Provide the [X, Y] coordinate of the cell's center where the given text is located.  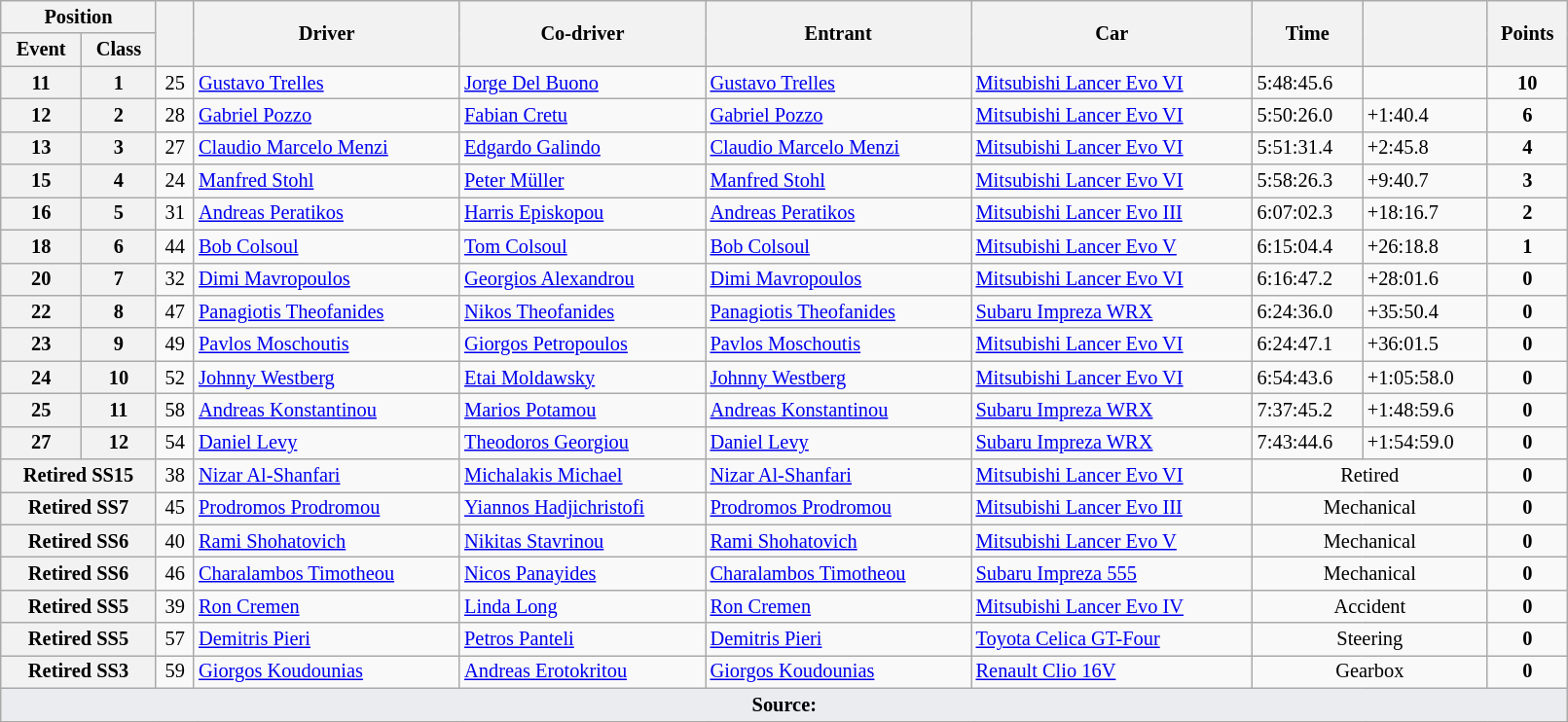
20 [41, 279]
46 [175, 573]
Driver [327, 33]
6:16:47.2 [1308, 279]
Points [1528, 33]
5:51:31.4 [1308, 148]
Accident [1370, 606]
+28:01.6 [1425, 279]
Andreas Erotokritou [582, 671]
Subaru Impreza 555 [1112, 573]
Mitsubishi Lancer Evo IV [1112, 606]
+35:50.4 [1425, 311]
7:37:45.2 [1308, 410]
Nikitas Stavrinou [582, 541]
Petros Panteli [582, 639]
6:24:36.0 [1308, 311]
40 [175, 541]
Class [119, 50]
13 [41, 148]
45 [175, 508]
Car [1112, 33]
5:48:45.6 [1308, 83]
Retired [1370, 476]
22 [41, 311]
7 [119, 279]
+1:54:59.0 [1425, 443]
Fabian Cretu [582, 115]
Entrant [839, 33]
+2:45.8 [1425, 148]
Edgardo Galindo [582, 148]
8 [119, 311]
5:58:26.3 [1308, 181]
+1:05:58.0 [1425, 378]
23 [41, 344]
Toyota Celica GT-Four [1112, 639]
Georgios Alexandrou [582, 279]
52 [175, 378]
7:43:44.6 [1308, 443]
6:54:43.6 [1308, 378]
57 [175, 639]
6:15:04.4 [1308, 246]
+36:01.5 [1425, 344]
28 [175, 115]
58 [175, 410]
+1:48:59.6 [1425, 410]
59 [175, 671]
18 [41, 246]
Gearbox [1370, 671]
49 [175, 344]
5 [119, 213]
Marios Potamou [582, 410]
Source: [784, 704]
Giorgos Petropoulos [582, 344]
Event [41, 50]
Etai Moldawsky [582, 378]
9 [119, 344]
Retired SS3 [79, 671]
Jorge Del Buono [582, 83]
16 [41, 213]
Harris Episkopou [582, 213]
Linda Long [582, 606]
38 [175, 476]
Time [1308, 33]
47 [175, 311]
6:24:47.1 [1308, 344]
Tom Colsoul [582, 246]
Michalakis Michael [582, 476]
+26:18.8 [1425, 246]
+18:16.7 [1425, 213]
Retired SS15 [79, 476]
31 [175, 213]
Position [79, 17]
Steering [1370, 639]
39 [175, 606]
Renault Clio 16V [1112, 671]
Theodoros Georgiou [582, 443]
Peter Müller [582, 181]
54 [175, 443]
15 [41, 181]
Nicos Panayides [582, 573]
+9:40.7 [1425, 181]
32 [175, 279]
6:07:02.3 [1308, 213]
5:50:26.0 [1308, 115]
Nikos Theofanides [582, 311]
Retired SS7 [79, 508]
44 [175, 246]
Co-driver [582, 33]
+1:40.4 [1425, 115]
Yiannos Hadjichristofi [582, 508]
